Capture the cell that displays the provided text and extract its (X, Y) central coordinate. 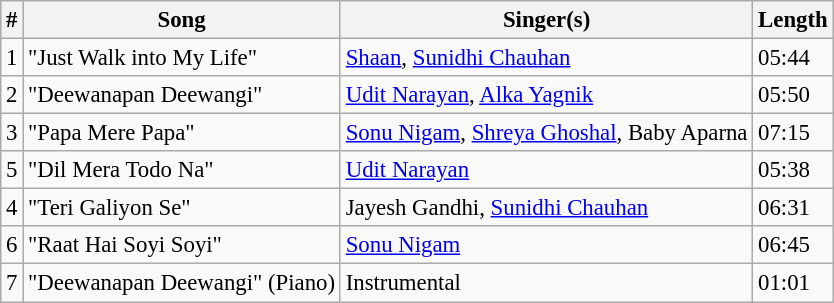
"Just Walk into My Life" (182, 58)
06:45 (793, 245)
4 (12, 208)
Sonu Nigam, Shreya Ghoshal, Baby Aparna (546, 133)
Udit Narayan (546, 170)
"Raat Hai Soyi Soyi" (182, 245)
# (12, 20)
Instrumental (546, 283)
Udit Narayan, Alka Yagnik (546, 95)
Singer(s) (546, 20)
Jayesh Gandhi, Sunidhi Chauhan (546, 208)
"Deewanapan Deewangi" (Piano) (182, 283)
"Dil Mera Todo Na" (182, 170)
06:31 (793, 208)
01:01 (793, 283)
05:44 (793, 58)
2 (12, 95)
05:38 (793, 170)
"Papa Mere Papa" (182, 133)
6 (12, 245)
07:15 (793, 133)
5 (12, 170)
Length (793, 20)
"Deewanapan Deewangi" (182, 95)
05:50 (793, 95)
3 (12, 133)
Shaan, Sunidhi Chauhan (546, 58)
Sonu Nigam (546, 245)
1 (12, 58)
7 (12, 283)
Song (182, 20)
"Teri Galiyon Se" (182, 208)
